Determine the [x, y] coordinate at the center of the cell enclosing the given text.  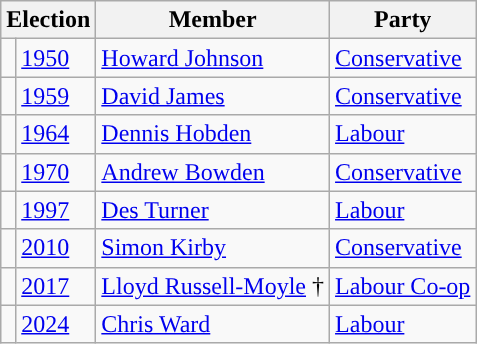
1970 [56, 172]
1964 [56, 134]
1950 [56, 58]
Party [403, 20]
David James [213, 96]
Andrew Bowden [213, 172]
Member [213, 20]
2017 [56, 286]
Dennis Hobden [213, 134]
Howard Johnson [213, 58]
Lloyd Russell-Moyle † [213, 286]
2010 [56, 248]
Chris Ward [213, 324]
1959 [56, 96]
Des Turner [213, 210]
1997 [56, 210]
Labour Co-op [403, 286]
Simon Kirby [213, 248]
2024 [56, 324]
Election [48, 20]
